Find where the given text appears and provide that cell's center as (X, Y) coordinate. 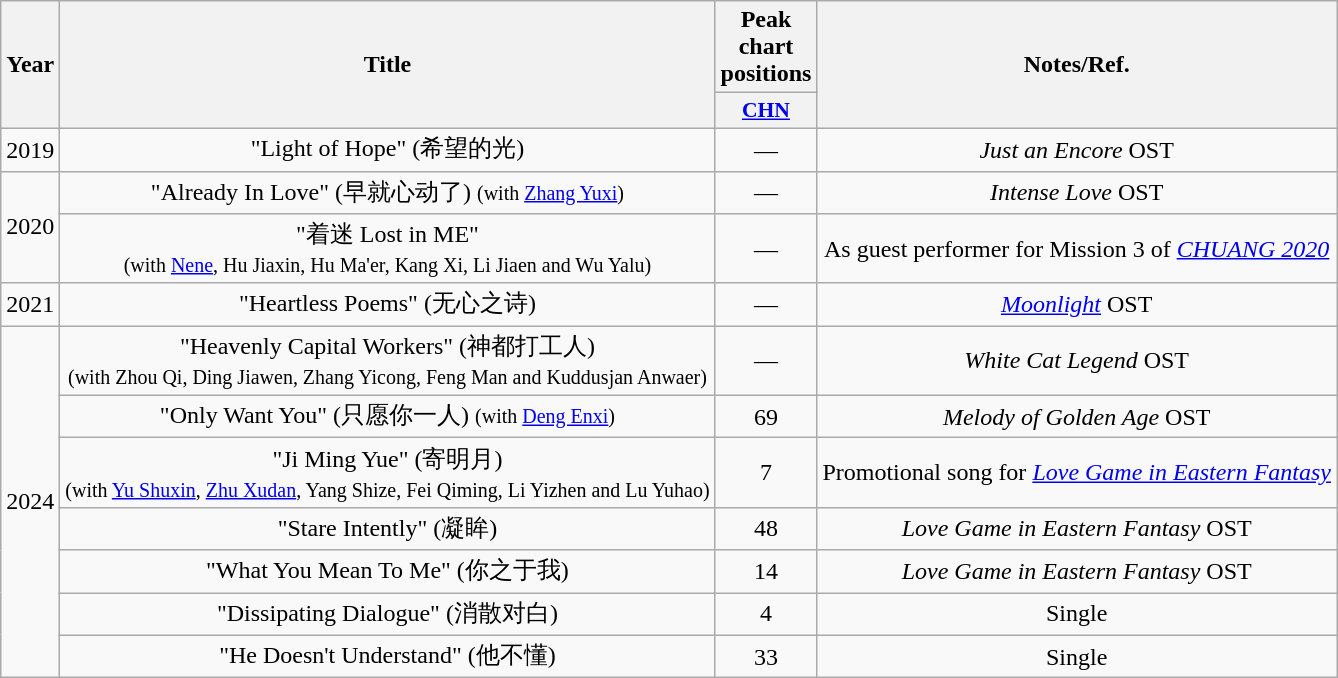
Title (388, 65)
Just an Encore OST (1077, 150)
Promotional song for Love Game in Eastern Fantasy (1077, 473)
69 (766, 416)
"Stare Intently" (凝眸) (388, 528)
"Light of Hope" (希望的光) (388, 150)
"Heavenly Capital Workers" (神都打工人)(with Zhou Qi, Ding Jiawen, Zhang Yicong, Feng Man and Kuddusjan Anwaer) (388, 361)
"Only Want You" (只愿你一人) (with Deng Enxi) (388, 416)
7 (766, 473)
Peak chart positions (766, 47)
"Ji Ming Yue" (寄明月)(with Yu Shuxin, Zhu Xudan, Yang Shize, Fei Qiming, Li Yizhen and Lu Yuhao) (388, 473)
"What You Mean To Me" (你之于我) (388, 572)
Melody of Golden Age OST (1077, 416)
"He Doesn't Understand" (他不懂) (388, 656)
33 (766, 656)
Intense Love OST (1077, 192)
"Already In Love" (早就心动了) (with Zhang Yuxi) (388, 192)
"Heartless Poems" (无心之诗) (388, 304)
2024 (30, 502)
"着迷 Lost in ME"(with Nene, Hu Jiaxin, Hu Ma'er, Kang Xi, Li Jiaen and Wu Yalu) (388, 249)
2020 (30, 227)
2019 (30, 150)
White Cat Legend OST (1077, 361)
14 (766, 572)
2021 (30, 304)
As guest performer for Mission 3 of CHUANG 2020 (1077, 249)
CHN (766, 111)
"Dissipating Dialogue" (消散对白) (388, 614)
4 (766, 614)
Year (30, 65)
Moonlight OST (1077, 304)
48 (766, 528)
Notes/Ref. (1077, 65)
